Pinpoint the cell where the given text exists, returning its (X, Y) midpoint coordinate. 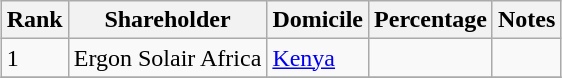
Shareholder (168, 20)
Ergon Solair Africa (168, 58)
1 (34, 58)
Rank (34, 20)
Notes (526, 20)
Percentage (431, 20)
Domicile (318, 20)
Kenya (318, 58)
